Detect which cell encompasses the target text, then output its (X, Y) center coordinate. 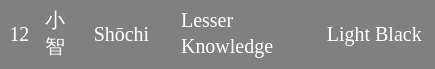
12 (20, 35)
Light Black (376, 35)
Lesser Knowledge (246, 35)
Shōchi (130, 35)
小智 (61, 35)
